Detect which cell encompasses the target text, then output its (x, y) center coordinate. 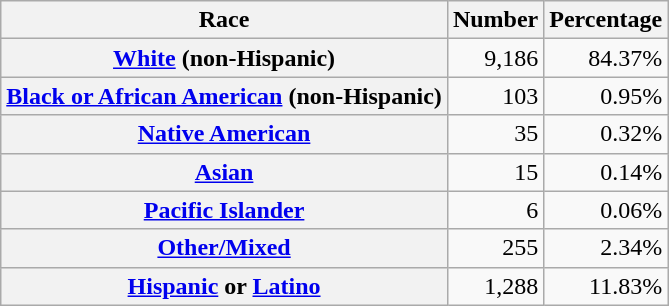
103 (495, 96)
Native American (224, 134)
Black or African American (non-Hispanic) (224, 96)
255 (495, 248)
Other/Mixed (224, 248)
Number (495, 20)
Percentage (606, 20)
Asian (224, 172)
White (non-Hispanic) (224, 58)
0.06% (606, 210)
11.83% (606, 286)
0.32% (606, 134)
Race (224, 20)
6 (495, 210)
84.37% (606, 58)
9,186 (495, 58)
35 (495, 134)
2.34% (606, 248)
1,288 (495, 286)
0.95% (606, 96)
0.14% (606, 172)
Hispanic or Latino (224, 286)
15 (495, 172)
Pacific Islander (224, 210)
